For the text-containing cell, return its midpoint in (X, Y) coordinate format. 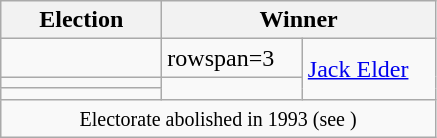
Election (82, 20)
Jack Elder (368, 69)
Electorate abolished in 1993 (see ) (218, 118)
rowspan=3 (232, 58)
Winner (299, 20)
